From the cell containing the given text, extract its center point as (X, Y) coordinate. 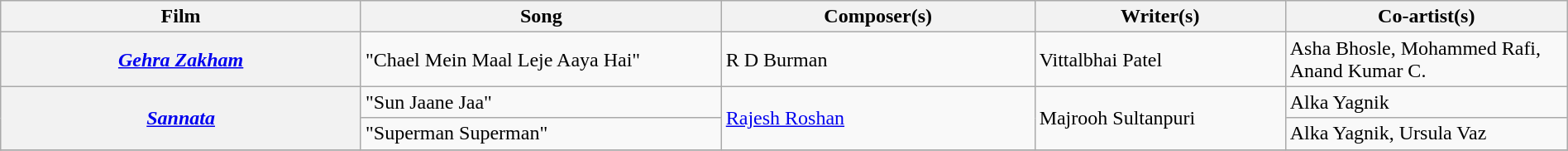
"Chael Mein Maal Leje Aaya Hai" (541, 60)
Gehra Zakham (181, 60)
"Sun Jaane Jaa" (541, 102)
Vittalbhai Patel (1159, 60)
Co-artist(s) (1426, 17)
Film (181, 17)
R D Burman (878, 60)
Writer(s) (1159, 17)
"Superman Superman" (541, 134)
Rajesh Roshan (878, 118)
Alka Yagnik, Ursula Vaz (1426, 134)
Asha Bhosle, Mohammed Rafi, Anand Kumar C. (1426, 60)
Alka Yagnik (1426, 102)
Song (541, 17)
Sannata (181, 118)
Composer(s) (878, 17)
Majrooh Sultanpuri (1159, 118)
